Find where the given text appears and provide that cell's center as [X, Y] coordinate. 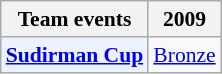
Bronze [184, 55]
Sudirman Cup [75, 55]
Team events [75, 19]
2009 [184, 19]
